Scan for the cell matching the given text and deliver its [x, y] coordinate at center. 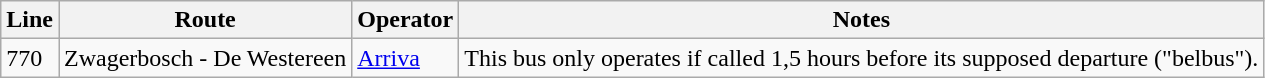
Route [204, 20]
Line [30, 20]
Zwagerbosch - De Westereen [204, 58]
Operator [406, 20]
Notes [862, 20]
770 [30, 58]
This bus only operates if called 1,5 hours before its supposed departure ("belbus"). [862, 58]
Arriva [406, 58]
